Scan for the cell matching the given text and deliver its (x, y) coordinate at center. 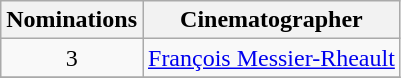
Cinematographer (271, 20)
François Messier-Rheault (271, 58)
3 (72, 58)
Nominations (72, 20)
